Find where the given text appears and provide that cell's center as [x, y] coordinate. 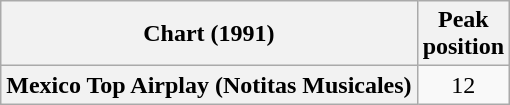
12 [463, 85]
Mexico Top Airplay (Notitas Musicales) [209, 85]
Peakposition [463, 34]
Chart (1991) [209, 34]
